Output the (x, y) coordinate of the center of the cell containing the given text.  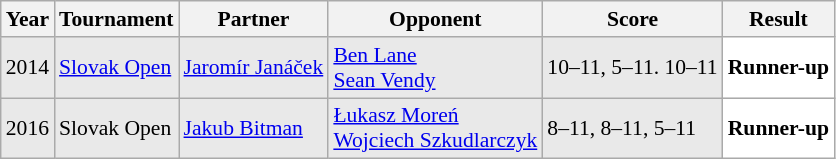
2016 (28, 128)
8–11, 8–11, 5–11 (632, 128)
Ben Lane Sean Vendy (435, 68)
Year (28, 19)
Jakub Bitman (254, 128)
Tournament (116, 19)
Partner (254, 19)
Łukasz Moreń Wojciech Szkudlarczyk (435, 128)
Jaromír Janáček (254, 68)
Result (778, 19)
Opponent (435, 19)
Score (632, 19)
10–11, 5–11. 10–11 (632, 68)
2014 (28, 68)
